Pinpoint the cell where the given text exists, returning its (X, Y) midpoint coordinate. 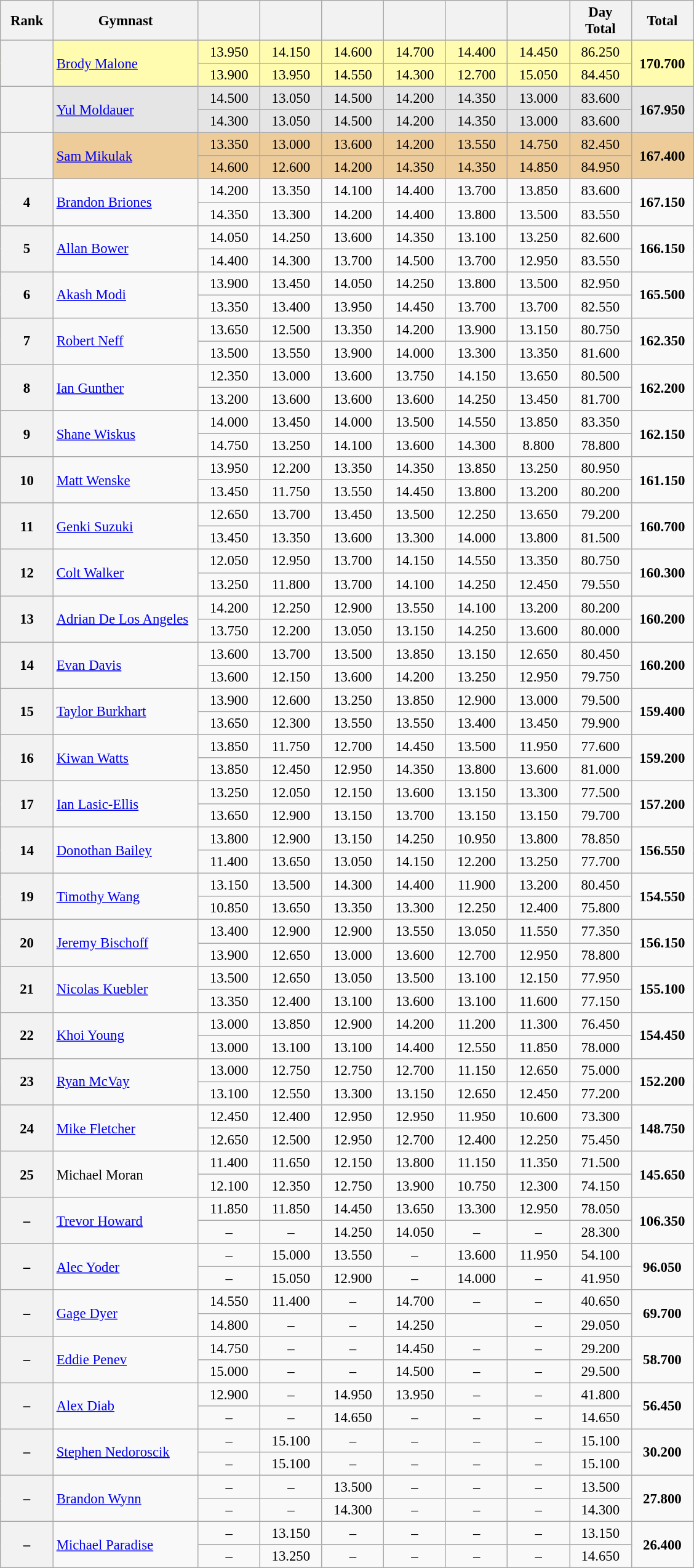
8.800 (539, 446)
76.450 (600, 1024)
81.500 (600, 538)
5 (27, 249)
79.200 (600, 515)
84.450 (600, 75)
77.350 (600, 931)
Brandon Briones (126, 202)
19 (27, 896)
145.650 (662, 1175)
10.750 (476, 1186)
166.150 (662, 249)
86.250 (600, 52)
84.950 (600, 168)
Adrian De Los Angeles (126, 619)
Total (662, 21)
159.200 (662, 757)
Ian Gunther (126, 388)
40.650 (600, 1302)
75.800 (600, 908)
30.200 (662, 1452)
56.450 (662, 1406)
Stephen Nedoroscik (126, 1452)
162.150 (662, 433)
10.600 (539, 1117)
11.350 (539, 1163)
14.800 (229, 1325)
Michael Moran (126, 1175)
82.950 (600, 283)
78.850 (600, 839)
77.700 (600, 862)
11.300 (539, 1024)
83.350 (600, 422)
Yul Moldauer (126, 110)
11.600 (539, 1001)
77.200 (600, 1093)
10.850 (229, 908)
167.400 (662, 156)
80.500 (600, 376)
82.600 (600, 237)
106.350 (662, 1220)
17 (27, 804)
25 (27, 1175)
155.100 (662, 989)
79.550 (600, 584)
Khoi Young (126, 1035)
26.400 (662, 1545)
156.150 (662, 943)
10.950 (476, 839)
12 (27, 573)
Allan Bower (126, 249)
80.000 (600, 630)
11.200 (476, 1024)
78.050 (600, 1209)
Shane Wiskus (126, 433)
29.500 (600, 1371)
10 (27, 480)
23 (27, 1082)
Day Total (600, 21)
Gymnast (126, 21)
160.700 (662, 526)
78.000 (600, 1047)
Robert Neff (126, 341)
Sam Mikulak (126, 156)
14.850 (539, 168)
160.300 (662, 573)
152.200 (662, 1082)
Genki Suzuki (126, 526)
96.050 (662, 1267)
71.500 (600, 1163)
Taylor Burkhart (126, 712)
81.000 (600, 770)
77.500 (600, 793)
Alex Diab (126, 1406)
4 (27, 202)
81.600 (600, 353)
28.300 (600, 1232)
8 (27, 388)
80.950 (600, 468)
27.800 (662, 1498)
Ryan McVay (126, 1082)
156.550 (662, 851)
77.950 (600, 978)
165.500 (662, 294)
Nicolas Kuebler (126, 989)
170.700 (662, 64)
75.450 (600, 1140)
Donothan Bailey (126, 851)
Evan Davis (126, 665)
Timothy Wang (126, 896)
Trevor Howard (126, 1220)
54.100 (600, 1255)
11 (27, 526)
Colt Walker (126, 573)
Mike Fletcher (126, 1128)
Jeremy Bischoff (126, 943)
58.700 (662, 1359)
29.050 (600, 1325)
6 (27, 294)
74.150 (600, 1186)
154.450 (662, 1035)
79.900 (600, 723)
Brody Malone (126, 64)
29.200 (600, 1348)
79.700 (600, 816)
Gage Dyer (126, 1314)
Eddie Penev (126, 1359)
Ian Lasic-Ellis (126, 804)
162.200 (662, 388)
13 (27, 619)
75.000 (600, 1071)
14.950 (353, 1394)
12.100 (229, 1186)
79.750 (600, 677)
11.550 (539, 931)
Michael Paradise (126, 1545)
79.500 (600, 700)
157.200 (662, 804)
Rank (27, 21)
162.350 (662, 341)
16 (27, 757)
9 (27, 433)
11.900 (476, 885)
82.450 (600, 145)
41.950 (600, 1279)
22 (27, 1035)
154.550 (662, 896)
11.650 (292, 1163)
7 (27, 341)
15 (27, 712)
Alec Yoder (126, 1267)
20 (27, 943)
77.600 (600, 746)
21 (27, 989)
148.750 (662, 1128)
73.300 (600, 1117)
Akash Modi (126, 294)
11.800 (292, 584)
Brandon Wynn (126, 1498)
41.800 (600, 1394)
Matt Wenske (126, 480)
159.400 (662, 712)
77.150 (600, 1001)
81.700 (600, 399)
82.550 (600, 307)
161.150 (662, 480)
167.950 (662, 110)
167.150 (662, 202)
Kiwan Watts (126, 757)
24 (27, 1128)
69.700 (662, 1314)
